Pinpoint the cell where the given text exists, returning its [x, y] midpoint coordinate. 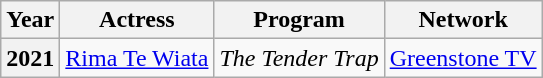
Program [299, 20]
Greenstone TV [463, 58]
Actress [137, 20]
Network [463, 20]
Year [30, 20]
The Tender Trap [299, 58]
Rima Te Wiata [137, 58]
2021 [30, 58]
